Capture the cell that displays the provided text and extract its (x, y) central coordinate. 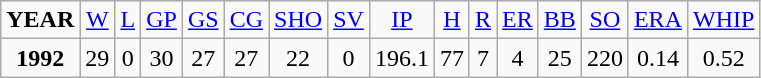
7 (482, 58)
ERA (658, 20)
0.52 (723, 58)
220 (604, 58)
SV (349, 20)
25 (560, 58)
22 (298, 58)
196.1 (402, 58)
SO (604, 20)
W (98, 20)
77 (452, 58)
CG (246, 20)
SHO (298, 20)
L (128, 20)
YEAR (40, 20)
BB (560, 20)
30 (162, 58)
IP (402, 20)
WHIP (723, 20)
ER (518, 20)
1992 (40, 58)
R (482, 20)
29 (98, 58)
H (452, 20)
GS (203, 20)
4 (518, 58)
0.14 (658, 58)
GP (162, 20)
